Determine the (X, Y) coordinate at the center of the cell enclosing the given text.  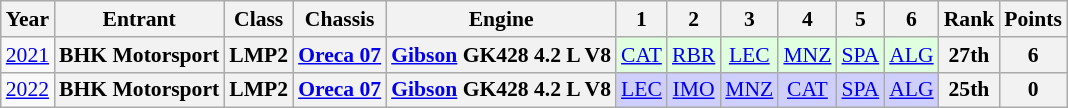
27th (970, 55)
4 (807, 19)
2021 (28, 55)
Chassis (340, 19)
Entrant (139, 19)
2022 (28, 90)
3 (749, 19)
RBR (694, 55)
25th (970, 90)
Year (28, 19)
Rank (970, 19)
IMO (694, 90)
Class (258, 19)
2 (694, 19)
1 (642, 19)
0 (1033, 90)
Engine (501, 19)
Points (1033, 19)
5 (860, 19)
